Output the [X, Y] coordinate of the center of the cell containing the given text.  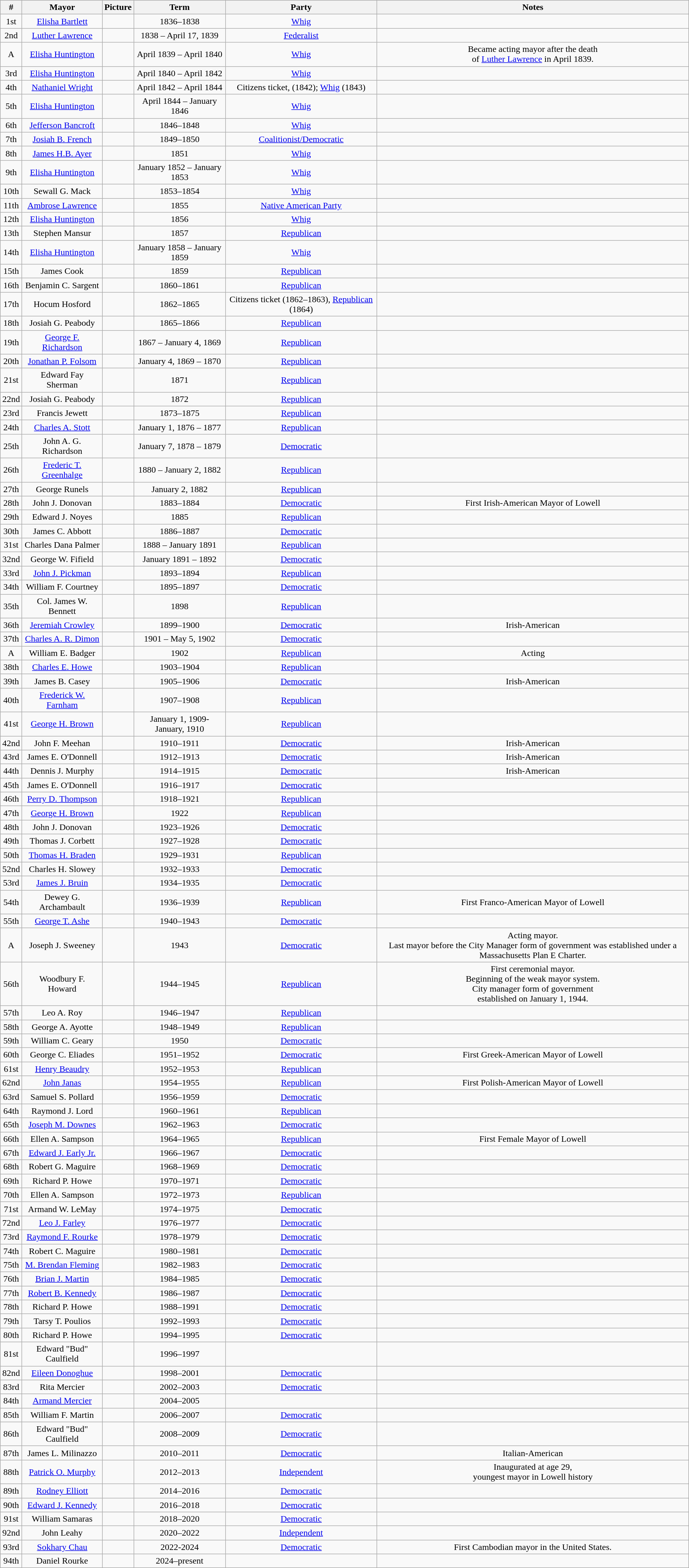
41st [11, 724]
56th [11, 983]
1982–1983 [180, 1265]
Term [180, 7]
January 2, 1882 [180, 489]
Inaugurated at age 29,youngest mayor in Lowell history [533, 1472]
1857 [180, 233]
82nd [11, 1373]
Italian-American [533, 1453]
1849–1850 [180, 139]
32nd [11, 559]
1972–1973 [180, 1195]
William E. Badger [62, 653]
65th [11, 1125]
1940–1943 [180, 921]
Edward J. Kennedy [62, 1505]
January 7, 1878 – 1879 [180, 446]
37th [11, 639]
Frederic T. Greenhalge [62, 470]
42nd [11, 743]
9th [11, 172]
1916–1917 [180, 785]
April 1842 – April 1844 [180, 87]
4th [11, 87]
James Cook [62, 271]
2002–2003 [180, 1387]
Robert B. Kennedy [62, 1293]
14th [11, 252]
Thomas J. Corbett [62, 841]
1893–1894 [180, 573]
Perry D. Thompson [62, 799]
2012–2013 [180, 1472]
January 1852 – January 1853 [180, 172]
1994–1995 [180, 1335]
Joseph J. Sweeney [62, 945]
16th [11, 285]
James B. Casey [62, 681]
Acting [533, 653]
James L. Milinazzo [62, 1453]
Joseph M. Downes [62, 1125]
Daniel Rourke [62, 1561]
Party [301, 7]
William F. Martin [62, 1415]
1873–1875 [180, 413]
2nd [11, 35]
Benjamin C. Sargent [62, 285]
George T. Ashe [62, 921]
First ceremonial mayor.Beginning of the weak mayor system.City manager form of government established on January 1, 1944. [533, 983]
1851 [180, 153]
18th [11, 323]
Woodbury F. Howard [62, 983]
30th [11, 531]
75th [11, 1265]
1923–1926 [180, 827]
Picture [118, 7]
1907–1908 [180, 700]
1912–1913 [180, 757]
1943 [180, 945]
33rd [11, 573]
62nd [11, 1083]
2004–2005 [180, 1401]
40th [11, 700]
2020–2022 [180, 1533]
87th [11, 1453]
Leo J. Farley [62, 1223]
Charles E. Howe [62, 667]
67th [11, 1153]
54th [11, 902]
1988–1991 [180, 1307]
46th [11, 799]
1956–1959 [180, 1097]
Jefferson Bancroft [62, 125]
44th [11, 771]
3rd [11, 73]
April 1839 – April 1840 [180, 54]
January 1891 – 1892 [180, 559]
1976–1977 [180, 1223]
12th [11, 219]
Luther Lawrence [62, 35]
Charles A. R. Dimon [62, 639]
Elisha Bartlett [62, 21]
1984–1985 [180, 1279]
48th [11, 827]
91st [11, 1519]
26th [11, 470]
Henry Beaudry [62, 1069]
35th [11, 606]
6th [11, 125]
Edward J. Noyes [62, 517]
Leo A. Roy [62, 1013]
Raymond J. Lord [62, 1111]
1992–1993 [180, 1321]
William F. Courtney [62, 587]
1936–1939 [180, 902]
15th [11, 271]
2024–present [180, 1561]
January 1858 – January 1859 [180, 252]
John Leahy [62, 1533]
Hocum Hosford [62, 304]
39th [11, 681]
1886–1887 [180, 531]
52nd [11, 869]
1932–1933 [180, 869]
19th [11, 342]
43rd [11, 757]
Jeremiah Crowley [62, 625]
John J. Pickman [62, 573]
Col. James W. Bennett [62, 606]
71st [11, 1209]
John A. G. Richardson [62, 446]
James H.B. Ayer [62, 153]
94th [11, 1561]
James C. Abbott [62, 531]
78th [11, 1307]
Brian J. Martin [62, 1279]
Edward J. Early Jr. [62, 1153]
1910–1911 [180, 743]
# [11, 7]
70th [11, 1195]
2018–2020 [180, 1519]
Edward Fay Sherman [62, 380]
Nathaniel Wright [62, 87]
Stephen Mansur [62, 233]
George Runels [62, 489]
23rd [11, 413]
1964–1965 [180, 1139]
34th [11, 587]
Rita Mercier [62, 1387]
79th [11, 1321]
22nd [11, 399]
1929–1931 [180, 855]
Eileen Donoghue [62, 1373]
Coalitionist/Democratic [301, 139]
Charles A. Stott [62, 427]
1883–1884 [180, 503]
28th [11, 503]
1927–1928 [180, 841]
Tarsy T. Poulios [62, 1321]
January 1, 1876 – 1877 [180, 427]
1946–1947 [180, 1013]
1934–1935 [180, 883]
88th [11, 1472]
73rd [11, 1237]
George W. Fifield [62, 559]
1952–1953 [180, 1069]
1951–1952 [180, 1055]
57th [11, 1013]
58th [11, 1027]
77th [11, 1293]
Armand Mercier [62, 1401]
2010–2011 [180, 1453]
84th [11, 1401]
Sokhary Chau [62, 1547]
10th [11, 191]
85th [11, 1415]
74th [11, 1251]
James J. Bruin [62, 883]
January 1, 1909-January, 1910 [180, 724]
William C. Geary [62, 1041]
First Irish-American Mayor of Lowell [533, 503]
69th [11, 1181]
1944–1945 [180, 983]
81st [11, 1354]
63rd [11, 1097]
Patrick O. Murphy [62, 1472]
Robert G. Maguire [62, 1167]
47th [11, 813]
80th [11, 1335]
1888 – January 1891 [180, 545]
John Janas [62, 1083]
38th [11, 667]
1859 [180, 271]
1903–1904 [180, 667]
1974–1975 [180, 1209]
1855 [180, 205]
1922 [180, 813]
1954–1955 [180, 1083]
George A. Ayotte [62, 1027]
1948–1949 [180, 1027]
13th [11, 233]
Sewall G. Mack [62, 191]
1836–1838 [180, 21]
1960–1961 [180, 1111]
1914–1915 [180, 771]
Thomas H. Braden [62, 855]
17th [11, 304]
Francis Jewett [62, 413]
Ambrose Lawrence [62, 205]
1895–1897 [180, 587]
Dennis J. Murphy [62, 771]
53rd [11, 883]
1986–1987 [180, 1293]
27th [11, 489]
45th [11, 785]
7th [11, 139]
24th [11, 427]
First Cambodian mayor in the United States. [533, 1547]
1872 [180, 399]
1846–1848 [180, 125]
5th [11, 106]
Frederick W. Farnham [62, 700]
Citizens ticket, (1842); Whig (1843) [301, 87]
John F. Meehan [62, 743]
1853–1854 [180, 191]
49th [11, 841]
25th [11, 446]
1980–1981 [180, 1251]
1968–1969 [180, 1167]
Armand W. LeMay [62, 1209]
Rodney Elliott [62, 1491]
April 1840 – April 1842 [180, 73]
1867 – January 4, 1869 [180, 342]
1899–1900 [180, 625]
1996–1997 [180, 1354]
20th [11, 361]
Native American Party [301, 205]
66th [11, 1139]
1856 [180, 219]
Jonathan P. Folsom [62, 361]
2006–2007 [180, 1415]
86th [11, 1434]
Josiah B. French [62, 139]
61st [11, 1069]
1905–1906 [180, 681]
Became acting mayor after the death of Luther Lawrence in April 1839. [533, 54]
Mayor [62, 7]
2008–2009 [180, 1434]
2022-2024 [180, 1547]
1862–1865 [180, 304]
64th [11, 1111]
January 4, 1869 – 1870 [180, 361]
59th [11, 1041]
1902 [180, 653]
90th [11, 1505]
68th [11, 1167]
1918–1921 [180, 799]
93rd [11, 1547]
72nd [11, 1223]
Citizens ticket (1862–1863), Republican (1864) [301, 304]
1885 [180, 517]
1950 [180, 1041]
1871 [180, 380]
2014–2016 [180, 1491]
William Samaras [62, 1519]
76th [11, 1279]
1962–1963 [180, 1125]
1st [11, 21]
8th [11, 153]
1966–1967 [180, 1153]
M. Brendan Fleming [62, 1265]
2016–2018 [180, 1505]
First Franco-American Mayor of Lowell [533, 902]
36th [11, 625]
1901 – May 5, 1902 [180, 639]
83rd [11, 1387]
1880 – January 2, 1882 [180, 470]
21st [11, 380]
Notes [533, 7]
60th [11, 1055]
1970–1971 [180, 1181]
1865–1866 [180, 323]
First Polish-American Mayor of Lowell [533, 1083]
1978–1979 [180, 1237]
92nd [11, 1533]
31st [11, 545]
89th [11, 1491]
George C. Eliades [62, 1055]
Federalist [301, 35]
First Greek-American Mayor of Lowell [533, 1055]
Dewey G. Archambault [62, 902]
1998–2001 [180, 1373]
Robert C. Maguire [62, 1251]
Acting mayor.Last mayor before the City Manager form of government was established under a Massachusetts Plan E Charter. [533, 945]
Samuel S. Pollard [62, 1097]
29th [11, 517]
1860–1861 [180, 285]
George F. Richardson [62, 342]
Raymond F. Rourke [62, 1237]
1838 – April 17, 1839 [180, 35]
First Female Mayor of Lowell [533, 1139]
1898 [180, 606]
50th [11, 855]
Charles Dana Palmer [62, 545]
Charles H. Slowey [62, 869]
11th [11, 205]
55th [11, 921]
April 1844 – January 1846 [180, 106]
